Provide the (X, Y) coordinate of the cell's center where the given text is located.  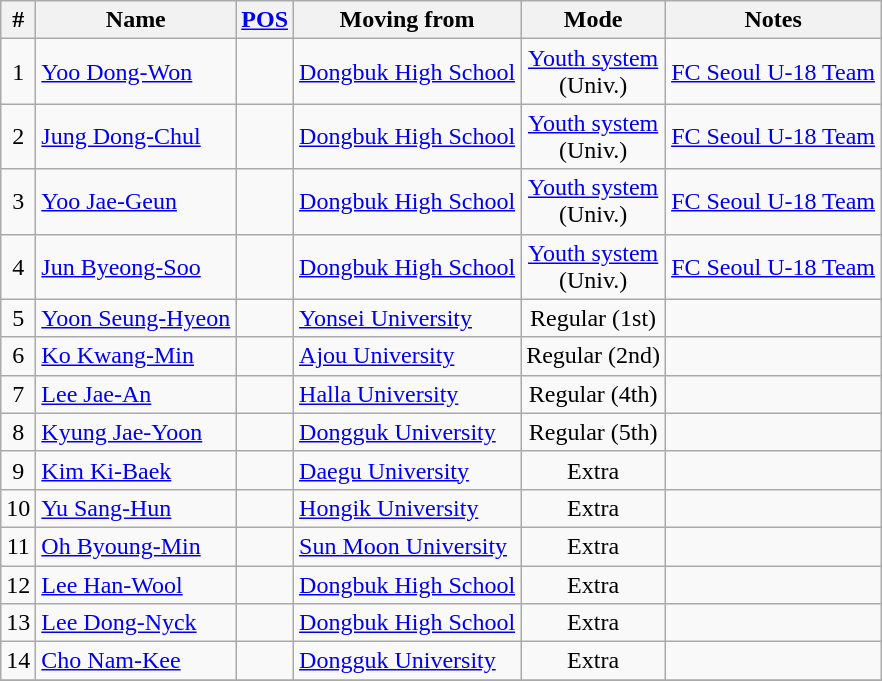
11 (18, 546)
# (18, 20)
5 (18, 318)
6 (18, 356)
Yu Sang-Hun (136, 508)
POS (265, 20)
2 (18, 136)
Lee Jae-An (136, 394)
Ajou University (408, 356)
Yoo Jae-Geun (136, 202)
Lee Dong-Nyck (136, 623)
14 (18, 661)
7 (18, 394)
1 (18, 72)
Regular (1st) (594, 318)
Mode (594, 20)
Name (136, 20)
Regular (5th) (594, 432)
Kyung Jae-Yoon (136, 432)
Sun Moon University (408, 546)
Yonsei University (408, 318)
12 (18, 585)
Lee Han-Wool (136, 585)
Yoo Dong-Won (136, 72)
Yoon Seung-Hyeon (136, 318)
Regular (4th) (594, 394)
8 (18, 432)
Moving from (408, 20)
Hongik University (408, 508)
Ko Kwang-Min (136, 356)
10 (18, 508)
Oh Byoung-Min (136, 546)
Jun Byeong-Soo (136, 266)
Halla University (408, 394)
Cho Nam-Kee (136, 661)
Daegu University (408, 470)
Regular (2nd) (594, 356)
Kim Ki-Baek (136, 470)
Jung Dong-Chul (136, 136)
Notes (774, 20)
9 (18, 470)
3 (18, 202)
13 (18, 623)
4 (18, 266)
